Detect which cell encompasses the target text, then output its [X, Y] center coordinate. 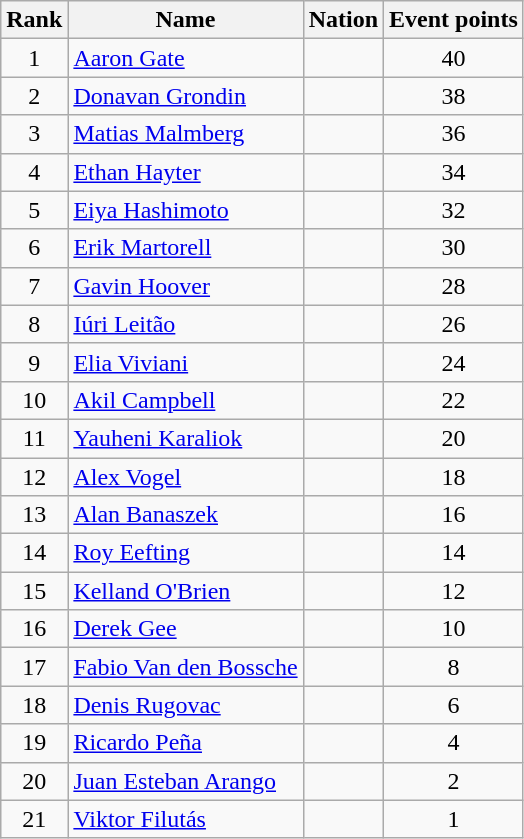
3 [34, 134]
Alan Banaszek [186, 515]
5 [34, 210]
Nation [343, 20]
Eiya Hashimoto [186, 210]
Derek Gee [186, 629]
17 [34, 667]
Aaron Gate [186, 58]
Fabio Van den Bossche [186, 667]
Yauheni Karaliok [186, 438]
7 [34, 286]
28 [454, 286]
11 [34, 438]
40 [454, 58]
32 [454, 210]
Gavin Hoover [186, 286]
Ricardo Peña [186, 743]
Akil Campbell [186, 400]
21 [34, 819]
Iúri Leitão [186, 324]
Denis Rugovac [186, 705]
Erik Martorell [186, 248]
Elia Viviani [186, 362]
26 [454, 324]
Matias Malmberg [186, 134]
Kelland O'Brien [186, 591]
9 [34, 362]
38 [454, 96]
30 [454, 248]
Rank [34, 20]
Viktor Filutás [186, 819]
Event points [454, 20]
36 [454, 134]
Donavan Grondin [186, 96]
Roy Eefting [186, 553]
Ethan Hayter [186, 172]
Name [186, 20]
24 [454, 362]
15 [34, 591]
19 [34, 743]
34 [454, 172]
22 [454, 400]
13 [34, 515]
Alex Vogel [186, 477]
Juan Esteban Arango [186, 781]
